Determine the (X, Y) coordinate at the center of the cell enclosing the given text.  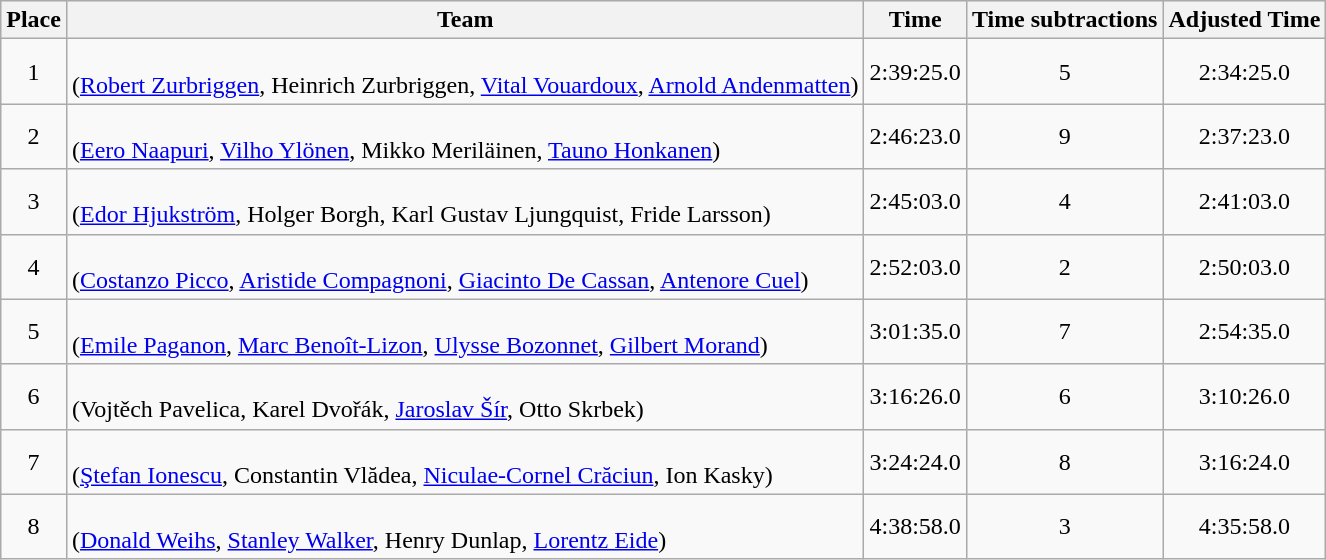
(Donald Weihs, Stanley Walker, Henry Dunlap, Lorentz Eide) (465, 526)
Team (465, 20)
Time (915, 20)
3:24:24.0 (915, 462)
Adjusted Time (1244, 20)
3:10:26.0 (1244, 396)
(Eero Naapuri, Vilho Ylönen, Mikko Meriläinen, Tauno Honkanen) (465, 136)
Place (34, 20)
4:38:58.0 (915, 526)
(Ştefan Ionescu, Constantin Vlădea, Niculae-Cornel Crăciun, Ion Kasky) (465, 462)
(Edor Hjukström, Holger Borgh, Karl Gustav Ljungquist, Fride Larsson) (465, 202)
(Robert Zurbriggen, Heinrich Zurbriggen, Vital Vouardoux, Arnold Andenmatten) (465, 72)
9 (1064, 136)
2:45:03.0 (915, 202)
(Vojtěch Pavelica, Karel Dvořák, Jaroslav Šír, Otto Skrbek) (465, 396)
3:16:24.0 (1244, 462)
(Emile Paganon, Marc Benoît-Lizon, Ulysse Bozonnet, Gilbert Morand) (465, 332)
2:34:25.0 (1244, 72)
4:35:58.0 (1244, 526)
2:50:03.0 (1244, 266)
1 (34, 72)
2:37:23.0 (1244, 136)
3:16:26.0 (915, 396)
(Costanzo Picco, Aristide Compagnoni, Giacinto De Cassan, Antenore Cuel) (465, 266)
2:39:25.0 (915, 72)
2:54:35.0 (1244, 332)
2:41:03.0 (1244, 202)
2:52:03.0 (915, 266)
Time subtractions (1064, 20)
3:01:35.0 (915, 332)
2:46:23.0 (915, 136)
